Return the [x, y] coordinate for the center point of the cell that contains the specified text.  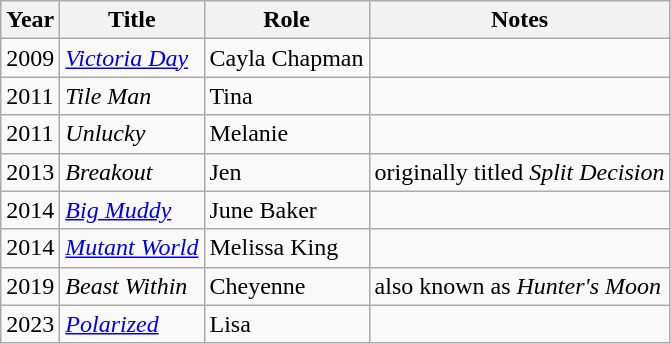
also known as Hunter's Moon [520, 286]
Victoria Day [132, 58]
originally titled Split Decision [520, 172]
Title [132, 20]
Cheyenne [286, 286]
Notes [520, 20]
Unlucky [132, 134]
Big Muddy [132, 210]
Polarized [132, 324]
2013 [30, 172]
Breakout [132, 172]
June Baker [286, 210]
Jen [286, 172]
Tina [286, 96]
Role [286, 20]
Lisa [286, 324]
Mutant World [132, 248]
Beast Within [132, 286]
2023 [30, 324]
Melanie [286, 134]
Cayla Chapman [286, 58]
Melissa King [286, 248]
2019 [30, 286]
Tile Man [132, 96]
Year [30, 20]
2009 [30, 58]
